Provide the [X, Y] coordinate of the cell's center where the given text is located.  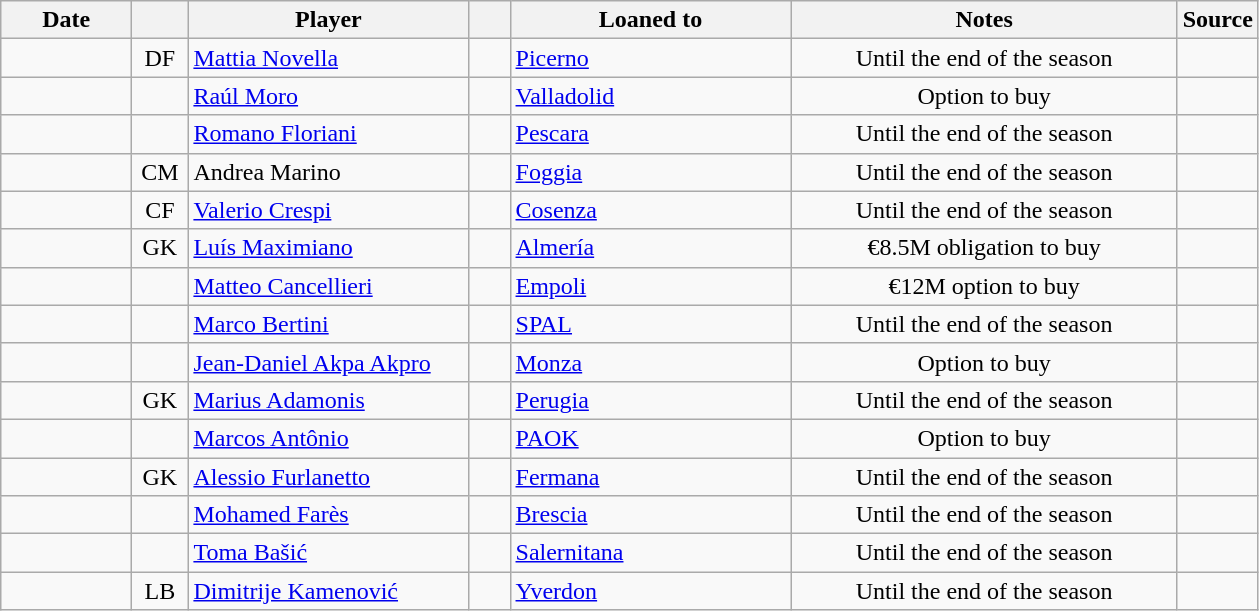
DF [160, 58]
Empoli [650, 286]
CM [160, 172]
Mohamed Farès [328, 515]
Andrea Marino [328, 172]
Almería [650, 248]
Jean-Daniel Akpa Akpro [328, 362]
€8.5M obligation to buy [984, 248]
Marius Adamonis [328, 400]
Alessio Furlanetto [328, 477]
Marco Bertini [328, 324]
LB [160, 591]
Salernitana [650, 553]
Date [66, 20]
Valerio Crespi [328, 210]
Perugia [650, 400]
Cosenza [650, 210]
SPAL [650, 324]
Luís Maximiano [328, 248]
Pescara [650, 134]
Matteo Cancellieri [328, 286]
Yverdon [650, 591]
Picerno [650, 58]
Raúl Moro [328, 96]
Notes [984, 20]
Brescia [650, 515]
Loaned to [650, 20]
Fermana [650, 477]
€12M option to buy [984, 286]
CF [160, 210]
Toma Bašić [328, 553]
Mattia Novella [328, 58]
Source [1218, 20]
Marcos Antônio [328, 438]
Romano Floriani [328, 134]
Foggia [650, 172]
Dimitrije Kamenović [328, 591]
Valladolid [650, 96]
PAOK [650, 438]
Player [328, 20]
Monza [650, 362]
